Provide the (x, y) coordinate of the cell's center where the given text is located.  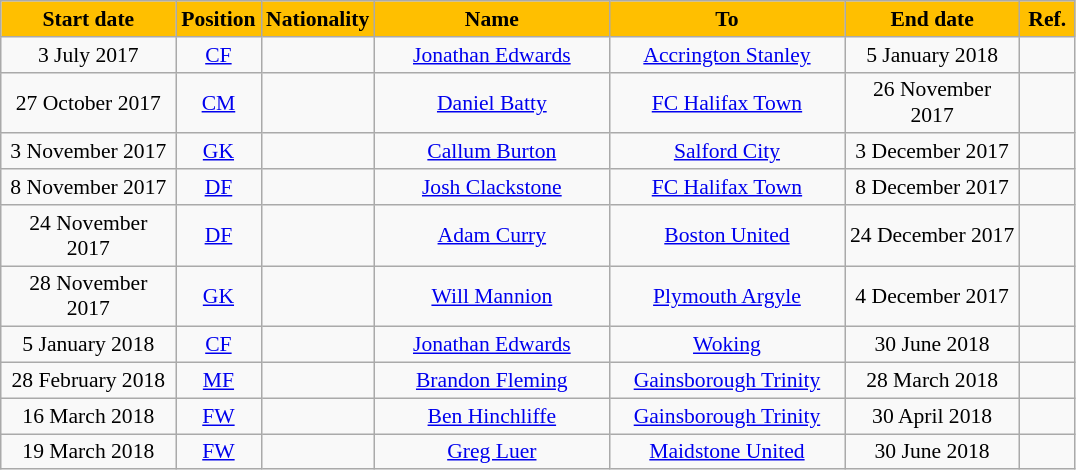
24 December 2017 (932, 236)
28 February 2018 (88, 381)
24 November 2017 (88, 236)
3 July 2017 (88, 55)
Callum Burton (492, 152)
End date (932, 19)
Woking (726, 345)
27 October 2017 (88, 102)
8 December 2017 (932, 187)
Accrington Stanley (726, 55)
4 December 2017 (932, 296)
Salford City (726, 152)
CM (218, 102)
Ben Hinchliffe (492, 416)
8 November 2017 (88, 187)
Boston United (726, 236)
Brandon Fleming (492, 381)
16 March 2018 (88, 416)
Plymouth Argyle (726, 296)
Daniel Batty (492, 102)
Name (492, 19)
26 November 2017 (932, 102)
28 November 2017 (88, 296)
19 March 2018 (88, 452)
Ref. (1048, 19)
Greg Luer (492, 452)
3 November 2017 (88, 152)
Position (218, 19)
30 April 2018 (932, 416)
To (726, 19)
28 March 2018 (932, 381)
Nationality (318, 19)
Josh Clackstone (492, 187)
Adam Curry (492, 236)
3 December 2017 (932, 152)
Start date (88, 19)
MF (218, 381)
Maidstone United (726, 452)
Will Mannion (492, 296)
